Extract the [X, Y] coordinate from the center of the cell holding the provided text.  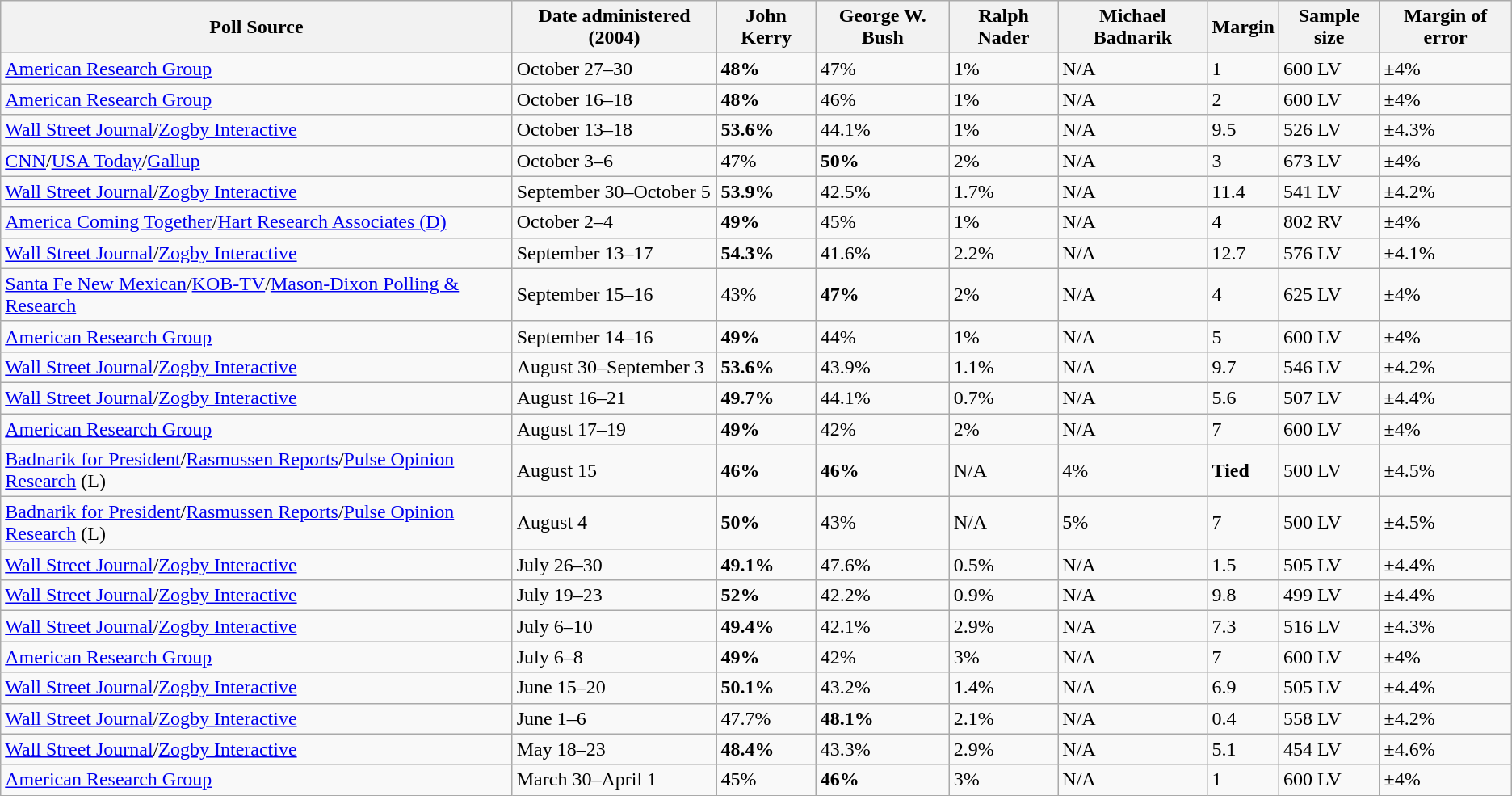
June 1–6 [614, 718]
2.1% [1003, 718]
526 LV [1329, 130]
1.4% [1003, 688]
±4.1% [1446, 253]
Poll Source [257, 27]
±4.6% [1446, 749]
Margin [1243, 27]
49.7% [766, 398]
43.3% [882, 749]
October 3–6 [614, 161]
625 LV [1329, 294]
499 LV [1329, 596]
673 LV [1329, 161]
Tied [1243, 470]
42.5% [882, 192]
1.5 [1243, 565]
John Kerry [766, 27]
6.9 [1243, 688]
August 16–21 [614, 398]
America Coming Together/Hart Research Associates (D) [257, 222]
12.7 [1243, 253]
47.7% [766, 718]
September 14–16 [614, 336]
507 LV [1329, 398]
Sample size [1329, 27]
Margin of error [1446, 27]
42.2% [882, 596]
11.4 [1243, 192]
44% [882, 336]
2 [1243, 99]
516 LV [1329, 626]
August 4 [614, 524]
42.1% [882, 626]
October 2–4 [614, 222]
541 LV [1329, 192]
9.7 [1243, 367]
August 15 [614, 470]
50.1% [766, 688]
1.1% [1003, 367]
802 RV [1329, 222]
2.2% [1003, 253]
July 6–8 [614, 657]
5% [1132, 524]
558 LV [1329, 718]
53.9% [766, 192]
5 [1243, 336]
Michael Badnarik [1132, 27]
July 26–30 [614, 565]
October 13–18 [614, 130]
48.1% [882, 718]
0.5% [1003, 565]
48.4% [766, 749]
Date administered (2004) [614, 27]
52% [766, 596]
0.9% [1003, 596]
August 30–September 3 [614, 367]
August 17–19 [614, 429]
7.3 [1243, 626]
October 16–18 [614, 99]
9.8 [1243, 596]
47.6% [882, 565]
September 13–17 [614, 253]
1.7% [1003, 192]
5.6 [1243, 398]
49.1% [766, 565]
May 18–23 [614, 749]
September 30–October 5 [614, 192]
Santa Fe New Mexican/KOB-TV/Mason-Dixon Polling & Research [257, 294]
Ralph Nader [1003, 27]
43.2% [882, 688]
43.9% [882, 367]
0.4 [1243, 718]
49.4% [766, 626]
CNN/USA Today/Gallup [257, 161]
9.5 [1243, 130]
0.7% [1003, 398]
July 19–23 [614, 596]
March 30–April 1 [614, 780]
454 LV [1329, 749]
54.3% [766, 253]
October 27–30 [614, 69]
4% [1132, 470]
September 15–16 [614, 294]
George W. Bush [882, 27]
3 [1243, 161]
June 15–20 [614, 688]
576 LV [1329, 253]
41.6% [882, 253]
546 LV [1329, 367]
5.1 [1243, 749]
July 6–10 [614, 626]
